Scan for the cell matching the given text and deliver its [x, y] coordinate at center. 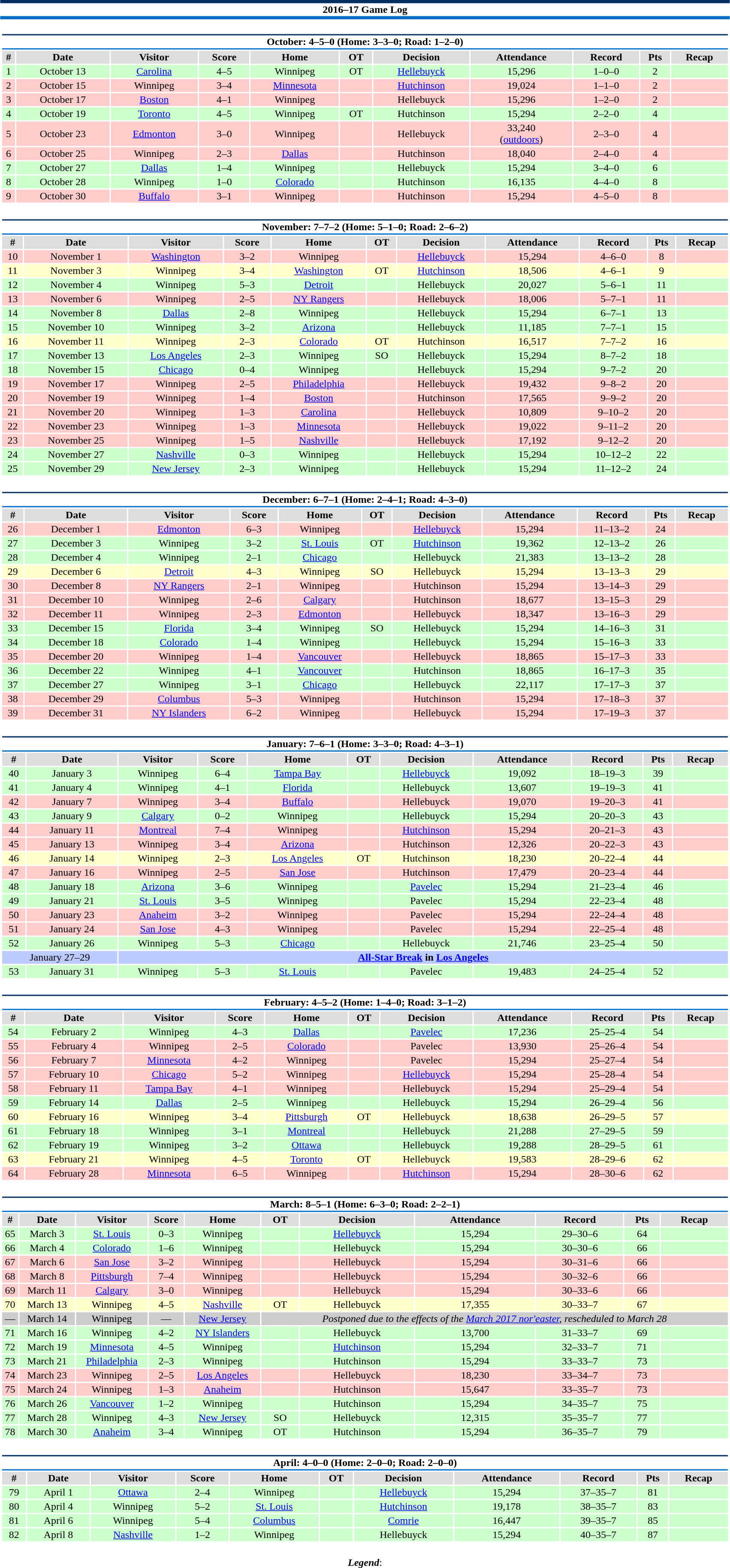
33–34–7 [580, 1376]
6–7–1 [613, 313]
April 1 [58, 1492]
23 [12, 440]
40–35–7 [599, 1535]
January 21 [72, 901]
November 11 [76, 342]
17,355 [475, 1304]
March 21 [47, 1361]
11–12–2 [613, 469]
December 27 [75, 685]
19,483 [522, 972]
19–19–3 [607, 787]
December 10 [75, 600]
4–5–0 [606, 196]
4–4–0 [606, 182]
December 3 [75, 543]
25–29–4 [607, 1088]
21–23–4 [607, 887]
18,638 [522, 1117]
20–21–3 [607, 830]
6–5 [240, 1173]
21,746 [522, 943]
17–17–3 [612, 685]
March 30 [47, 1432]
February 21 [74, 1159]
15–16–3 [612, 643]
17–18–3 [612, 699]
34–35–7 [580, 1404]
October 30 [63, 196]
1–5 [247, 440]
March 16 [47, 1333]
1–6 [166, 1248]
39–35–7 [599, 1520]
March 19 [47, 1347]
9–8–2 [613, 384]
5 [9, 134]
12–13–2 [612, 543]
21 [12, 412]
13,930 [522, 1046]
47 [14, 872]
51 [14, 929]
3–6 [222, 887]
2–8 [247, 313]
18–19–3 [607, 774]
2016–17 Game Log [365, 9]
33–35–7 [580, 1389]
19,070 [522, 802]
22–24–4 [607, 915]
17–19–3 [612, 713]
12,315 [475, 1418]
25–28–4 [607, 1075]
9–7–2 [613, 370]
January 4 [72, 787]
28–30–6 [607, 1173]
19,288 [522, 1145]
28–29–6 [607, 1159]
November 13 [76, 355]
December: 6–7–1 (Home: 2–4–1; Road: 4–3–0) [365, 500]
October 13 [63, 72]
19,432 [532, 384]
24–25–4 [607, 972]
30 [13, 586]
34 [13, 643]
January 16 [72, 872]
13,700 [475, 1333]
February 14 [74, 1103]
33–33–7 [580, 1361]
6–4 [222, 774]
2–4–0 [606, 154]
20–22–3 [607, 844]
32–33–7 [580, 1347]
October 23 [63, 134]
13–14–3 [612, 586]
January 18 [72, 887]
January 23 [72, 915]
17,236 [522, 1032]
10–12–2 [613, 455]
25–26–4 [607, 1046]
37–35–7 [599, 1492]
19,178 [507, 1507]
40 [14, 774]
9–12–2 [613, 440]
25–27–4 [607, 1060]
January 27–29 [60, 957]
December 18 [75, 643]
17,192 [532, 440]
17,565 [532, 398]
Postponed due to the effects of the March 2017 nor'easter, rescheduled to March 28 [494, 1319]
March: 8–5–1 (Home: 6–3–0; Road: 2–2–1) [365, 1205]
October 28 [63, 182]
9–9–2 [613, 398]
7–7–1 [613, 327]
11,185 [532, 327]
9–11–2 [613, 427]
16,517 [532, 342]
1–2–0 [606, 100]
19,022 [532, 427]
18,347 [530, 614]
19 [12, 384]
20–23–4 [607, 872]
February 16 [74, 1117]
13–13–2 [612, 558]
January: 7–6–1 (Home: 3–3–0; Road: 4–3–1) [365, 744]
55 [13, 1046]
13–16–3 [612, 614]
8–7–2 [613, 355]
16,135 [522, 182]
30–30–6 [580, 1248]
December 29 [75, 699]
15–17–3 [612, 656]
November 29 [76, 469]
60 [13, 1117]
15,647 [475, 1389]
16,447 [507, 1520]
February 10 [74, 1075]
2–2–0 [606, 114]
30–33–7 [580, 1304]
April: 4–0–0 (Home: 2–0–0; Road: 2–0–0) [365, 1463]
31–33–7 [580, 1333]
2–3–0 [606, 134]
65 [10, 1234]
March 8 [47, 1276]
December 11 [75, 614]
3–4–0 [606, 168]
30–31–6 [580, 1262]
32 [13, 614]
27–29–5 [607, 1131]
17 [12, 355]
25 [12, 469]
85 [653, 1520]
13–13–3 [612, 571]
January 11 [72, 830]
18,006 [532, 299]
53 [14, 972]
87 [653, 1535]
January 3 [72, 774]
5–7–1 [613, 299]
December 22 [75, 671]
February 4 [74, 1046]
6–2 [254, 713]
23–25–4 [607, 943]
February 2 [74, 1032]
December 1 [75, 529]
2–4 [202, 1492]
0–2 [222, 816]
26–29–4 [607, 1103]
19–20–3 [607, 802]
November 8 [76, 313]
74 [10, 1376]
38–35–7 [599, 1507]
20–22–4 [607, 859]
36–35–7 [580, 1432]
26–29–5 [607, 1117]
21,288 [522, 1131]
42 [14, 802]
13,607 [522, 787]
7 [9, 168]
December 6 [75, 571]
February 7 [74, 1060]
18,677 [530, 600]
14 [12, 313]
45 [14, 844]
December 8 [75, 586]
4–6–0 [613, 257]
March 28 [47, 1418]
January 24 [72, 929]
1–0 [224, 182]
11–13–2 [612, 529]
25–25–4 [607, 1032]
0–4 [247, 370]
10,809 [532, 412]
November 17 [76, 384]
30–33–6 [580, 1291]
20,027 [532, 285]
82 [14, 1535]
6–3 [254, 529]
58 [13, 1088]
All-Star Break in Los Angeles [423, 957]
December 4 [75, 558]
1–0–0 [606, 72]
18,506 [532, 270]
November 6 [76, 299]
7–7–2 [613, 342]
22–23–4 [607, 901]
3–5 [222, 901]
80 [14, 1507]
19,583 [522, 1159]
March 24 [47, 1389]
October 27 [63, 168]
January 13 [72, 844]
March 11 [47, 1291]
April 6 [58, 1520]
October 25 [63, 154]
35–35–7 [580, 1418]
March 26 [47, 1404]
March 6 [47, 1262]
October 15 [63, 85]
November 20 [76, 412]
21,383 [530, 558]
November 15 [76, 370]
Comrie [403, 1520]
1 [9, 72]
2–6 [254, 600]
29–30–6 [580, 1234]
30–32–6 [580, 1276]
10 [12, 257]
38 [13, 699]
October: 4–5–0 (Home: 3–3–0; Road: 1–2–0) [365, 42]
36 [13, 671]
November 19 [76, 398]
19,092 [522, 774]
December 31 [75, 713]
16–17–3 [612, 671]
March 3 [47, 1234]
January 31 [72, 972]
March 14 [47, 1319]
February: 4–5–2 (Home: 1–4–0; Road: 3–1–2) [365, 1002]
October 19 [63, 114]
March 4 [47, 1248]
70 [10, 1304]
72 [10, 1347]
November 1 [76, 257]
83 [653, 1507]
October 17 [63, 100]
17,479 [522, 872]
February 18 [74, 1131]
December 20 [75, 656]
78 [10, 1432]
33,240(outdoors) [522, 134]
68 [10, 1276]
28–29–5 [607, 1145]
November 25 [76, 440]
4–6–1 [613, 270]
5–6–1 [613, 285]
5–4 [202, 1520]
13–15–3 [612, 600]
December 15 [75, 628]
14–16–3 [612, 628]
January 7 [72, 802]
19,024 [522, 85]
3 [9, 100]
November 3 [76, 270]
22,117 [530, 685]
April 4 [58, 1507]
November 4 [76, 285]
63 [13, 1159]
19,362 [530, 543]
February 19 [74, 1145]
November 23 [76, 427]
January 9 [72, 816]
49 [14, 901]
27 [13, 543]
March 23 [47, 1376]
November 27 [76, 455]
November 10 [76, 327]
12,326 [522, 844]
12 [12, 285]
January 26 [72, 943]
22–25–4 [607, 929]
March 13 [47, 1304]
November: 7–7–2 (Home: 5–1–0; Road: 2–6–2) [365, 227]
1–1–0 [606, 85]
January 14 [72, 859]
February 11 [74, 1088]
April 8 [58, 1535]
February 28 [74, 1173]
9–10–2 [613, 412]
18,040 [522, 154]
76 [10, 1404]
20–20–3 [607, 816]
